Return [X, Y] of the center of cell containing provided text 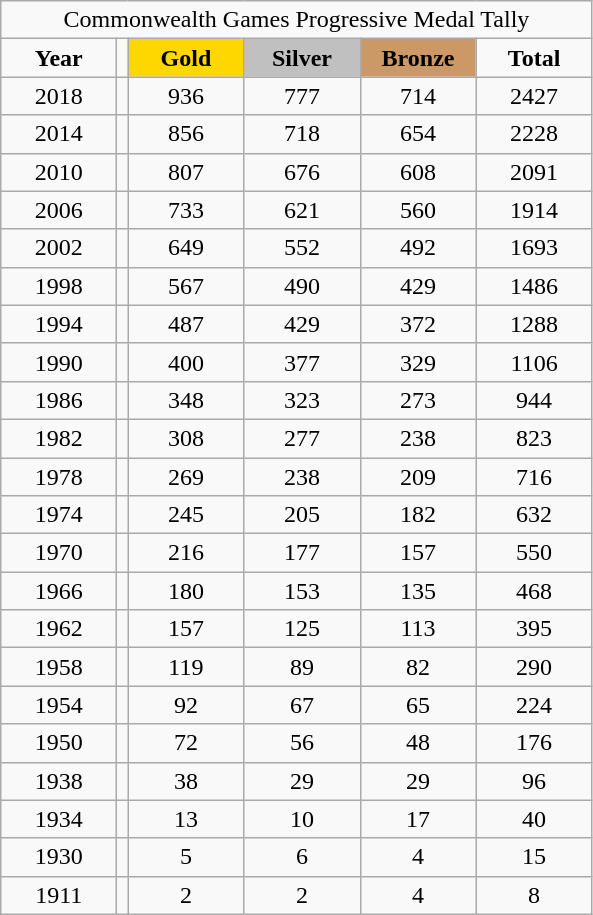
1693 [534, 248]
2427 [534, 96]
329 [418, 362]
209 [418, 477]
1982 [59, 438]
6 [302, 857]
936 [186, 96]
1950 [59, 743]
65 [418, 705]
323 [302, 400]
2002 [59, 248]
1106 [534, 362]
807 [186, 172]
1958 [59, 667]
400 [186, 362]
119 [186, 667]
1938 [59, 781]
621 [302, 210]
2006 [59, 210]
372 [418, 324]
1288 [534, 324]
1966 [59, 591]
608 [418, 172]
1954 [59, 705]
1990 [59, 362]
2018 [59, 96]
89 [302, 667]
8 [534, 895]
2010 [59, 172]
40 [534, 819]
395 [534, 629]
1970 [59, 553]
72 [186, 743]
1486 [534, 286]
205 [302, 515]
Commonwealth Games Progressive Medal Tally [296, 20]
2091 [534, 172]
1994 [59, 324]
17 [418, 819]
38 [186, 781]
1986 [59, 400]
277 [302, 438]
113 [418, 629]
487 [186, 324]
2228 [534, 134]
177 [302, 553]
67 [302, 705]
125 [302, 629]
856 [186, 134]
1934 [59, 819]
135 [418, 591]
649 [186, 248]
1998 [59, 286]
Year [59, 58]
1962 [59, 629]
82 [418, 667]
560 [418, 210]
944 [534, 400]
308 [186, 438]
714 [418, 96]
176 [534, 743]
468 [534, 591]
654 [418, 134]
567 [186, 286]
632 [534, 515]
777 [302, 96]
Total [534, 58]
676 [302, 172]
Bronze [418, 58]
96 [534, 781]
377 [302, 362]
180 [186, 591]
216 [186, 553]
550 [534, 553]
1978 [59, 477]
552 [302, 248]
56 [302, 743]
Silver [302, 58]
1914 [534, 210]
733 [186, 210]
492 [418, 248]
10 [302, 819]
716 [534, 477]
348 [186, 400]
182 [418, 515]
48 [418, 743]
290 [534, 667]
224 [534, 705]
1911 [59, 895]
1974 [59, 515]
490 [302, 286]
1930 [59, 857]
153 [302, 591]
269 [186, 477]
15 [534, 857]
2014 [59, 134]
Gold [186, 58]
13 [186, 819]
245 [186, 515]
92 [186, 705]
823 [534, 438]
5 [186, 857]
273 [418, 400]
718 [302, 134]
